Return the [x, y] coordinate for the center point of the cell that contains the specified text.  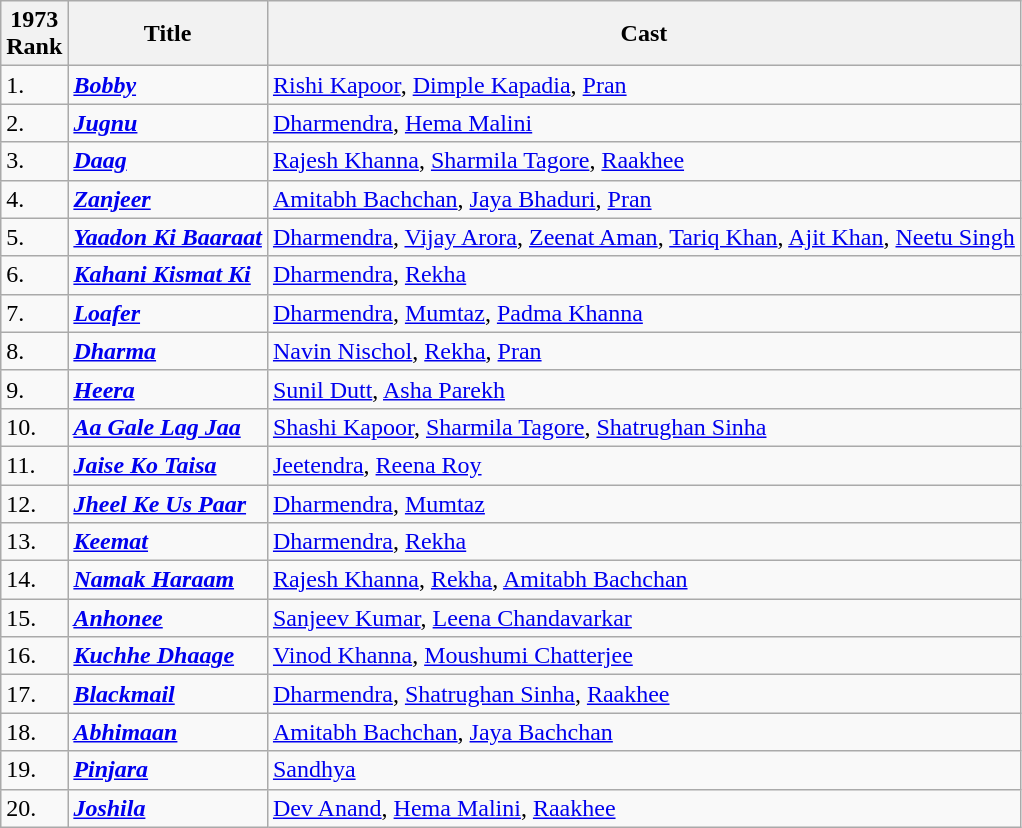
Sandhya [644, 770]
16. [34, 656]
Sunil Dutt, Asha Parekh [644, 389]
13. [34, 542]
Cast [644, 34]
19. [34, 770]
Jugnu [168, 123]
Jeetendra, Reena Roy [644, 465]
Dharmendra, Vijay Arora, Zeenat Aman, Tariq Khan, Ajit Khan, Neetu Singh [644, 237]
6. [34, 275]
Dharmendra, Hema Malini [644, 123]
5. [34, 237]
Vinod Khanna, Moushumi Chatterjee [644, 656]
7. [34, 313]
1. [34, 85]
20. [34, 808]
Title [168, 34]
Aa Gale Lag Jaa [168, 427]
Yaadon Ki Baaraat [168, 237]
Kahani Kismat Ki [168, 275]
Jheel Ke Us Paar [168, 503]
Sanjeev Kumar, Leena Chandavarkar [644, 618]
Navin Nischol, Rekha, Pran [644, 351]
14. [34, 580]
Dharmendra, Mumtaz, Padma Khanna [644, 313]
12. [34, 503]
Shashi Kapoor, Sharmila Tagore, Shatrughan Sinha [644, 427]
Bobby [168, 85]
Rajesh Khanna, Rekha, Amitabh Bachchan [644, 580]
18. [34, 732]
17. [34, 694]
Jaise Ko Taisa [168, 465]
9. [34, 389]
Daag [168, 161]
3. [34, 161]
Pinjara [168, 770]
8. [34, 351]
Kuchhe Dhaage [168, 656]
Blackmail [168, 694]
2. [34, 123]
Namak Haraam [168, 580]
Amitabh Bachchan, Jaya Bachchan [644, 732]
Dharmendra, Mumtaz [644, 503]
Dev Anand, Hema Malini, Raakhee [644, 808]
Keemat [168, 542]
Abhimaan [168, 732]
Rajesh Khanna, Sharmila Tagore, Raakhee [644, 161]
Anhonee [168, 618]
Loafer [168, 313]
Dharmendra, Shatrughan Sinha, Raakhee [644, 694]
Heera [168, 389]
4. [34, 199]
Rishi Kapoor, Dimple Kapadia, Pran [644, 85]
Amitabh Bachchan, Jaya Bhaduri, Pran [644, 199]
Joshila [168, 808]
Zanjeer [168, 199]
11. [34, 465]
15. [34, 618]
1973Rank [34, 34]
10. [34, 427]
Dharma [168, 351]
